For the text-containing cell, return its midpoint in (X, Y) coordinate format. 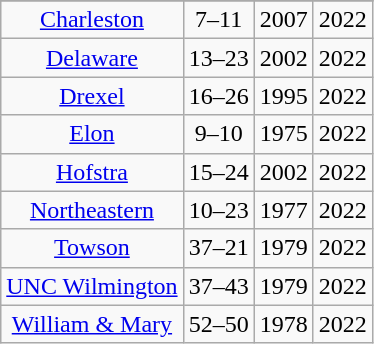
10–23 (218, 210)
UNC Wilmington (92, 286)
Towson (92, 248)
7–11 (218, 20)
Hofstra (92, 172)
Northeastern (92, 210)
1977 (284, 210)
Drexel (92, 96)
9–10 (218, 134)
13–23 (218, 58)
1995 (284, 96)
Delaware (92, 58)
52–50 (218, 324)
15–24 (218, 172)
16–26 (218, 96)
Elon (92, 134)
1975 (284, 134)
1978 (284, 324)
37–21 (218, 248)
William & Mary (92, 324)
Charleston (92, 20)
2007 (284, 20)
37–43 (218, 286)
